Return the (x, y) coordinate for the center point of the cell that contains the specified text.  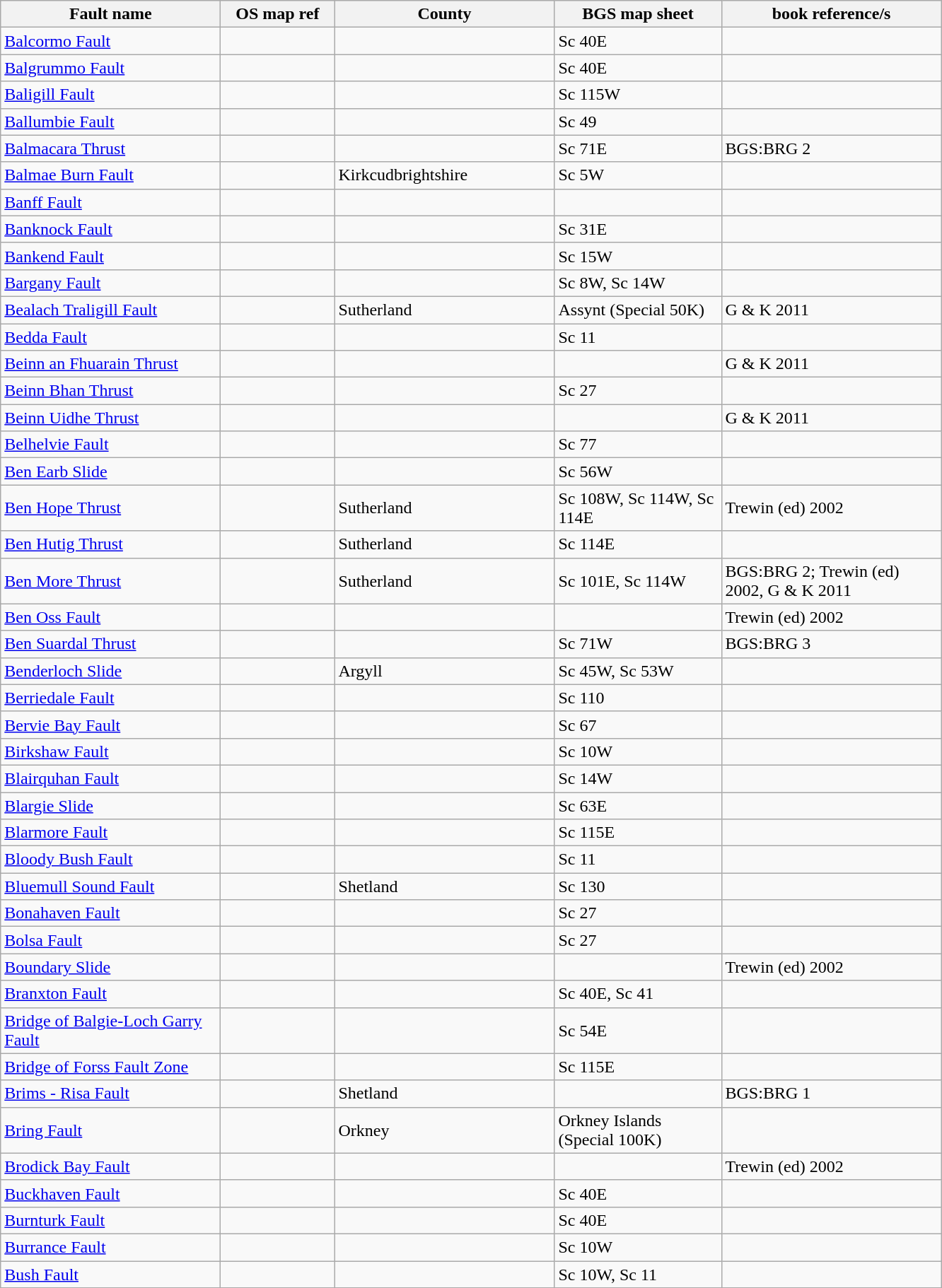
Bealach Traligill Fault (110, 310)
Branxton Fault (110, 994)
Berriedale Fault (110, 698)
Orkney (444, 1130)
Sc 54E (638, 1031)
Buckhaven Fault (110, 1193)
Brodick Bay Fault (110, 1166)
Belhelvie Fault (110, 445)
Assynt (Special 50K) (638, 310)
Ballumbie Fault (110, 122)
Sc 14W (638, 778)
Bedda Fault (110, 337)
Fault name (110, 14)
BGS:BRG 3 (832, 644)
Orkney Islands (Special 100K) (638, 1130)
Baligill Fault (110, 95)
Sc 115W (638, 95)
Sc 56W (638, 472)
Bridge of Balgie-Loch Garry Fault (110, 1031)
Beinn an Fhuarain Thrust (110, 364)
Sc 71W (638, 644)
County (444, 14)
Balmacara Thrust (110, 148)
Balmae Burn Fault (110, 175)
BGS:BRG 2; Trewin (ed) 2002, G & K 2011 (832, 581)
Boundary Slide (110, 967)
Bush Fault (110, 1275)
Benderloch Slide (110, 671)
BGS map sheet (638, 14)
Sc 67 (638, 725)
Bargany Fault (110, 283)
Blairquhan Fault (110, 778)
Sc 10W, Sc 11 (638, 1275)
Sc 49 (638, 122)
Sc 15W (638, 256)
BGS:BRG 1 (832, 1094)
Ben Suardal Thrust (110, 644)
Birkshaw Fault (110, 751)
BGS:BRG 2 (832, 148)
Bolsa Fault (110, 940)
Bluemull Sound Fault (110, 886)
OS map ref (277, 14)
Burrance Fault (110, 1247)
Ben Hutig Thrust (110, 544)
Sc 45W, Sc 53W (638, 671)
Sc 31E (638, 229)
Sc 63E (638, 805)
Beinn Bhan Thrust (110, 391)
Bloody Bush Fault (110, 860)
Kirkcudbrightshire (444, 175)
Sc 110 (638, 698)
Sc 114E (638, 544)
Ben More Thrust (110, 581)
Sc 5W (638, 175)
Blarmore Fault (110, 833)
Sc 71E (638, 148)
Sc 101E, Sc 114W (638, 581)
Argyll (444, 671)
Blargie Slide (110, 805)
Banff Fault (110, 202)
Ben Oss Fault (110, 617)
Sc 77 (638, 445)
Beinn Uidhe Thrust (110, 418)
Ben Hope Thrust (110, 508)
Bervie Bay Fault (110, 725)
Sc 8W, Sc 14W (638, 283)
Sc 108W, Sc 114W, Sc 114E (638, 508)
Banknock Fault (110, 229)
Balgrummo Fault (110, 68)
Brims - Risa Fault (110, 1094)
Sc 40E, Sc 41 (638, 994)
Bankend Fault (110, 256)
Balcormo Fault (110, 41)
Bring Fault (110, 1130)
Bridge of Forss Fault Zone (110, 1067)
Ben Earb Slide (110, 472)
Bonahaven Fault (110, 913)
book reference/s (832, 14)
Burnturk Fault (110, 1220)
Sc 130 (638, 886)
